Return (X, Y) of the center of cell containing provided text 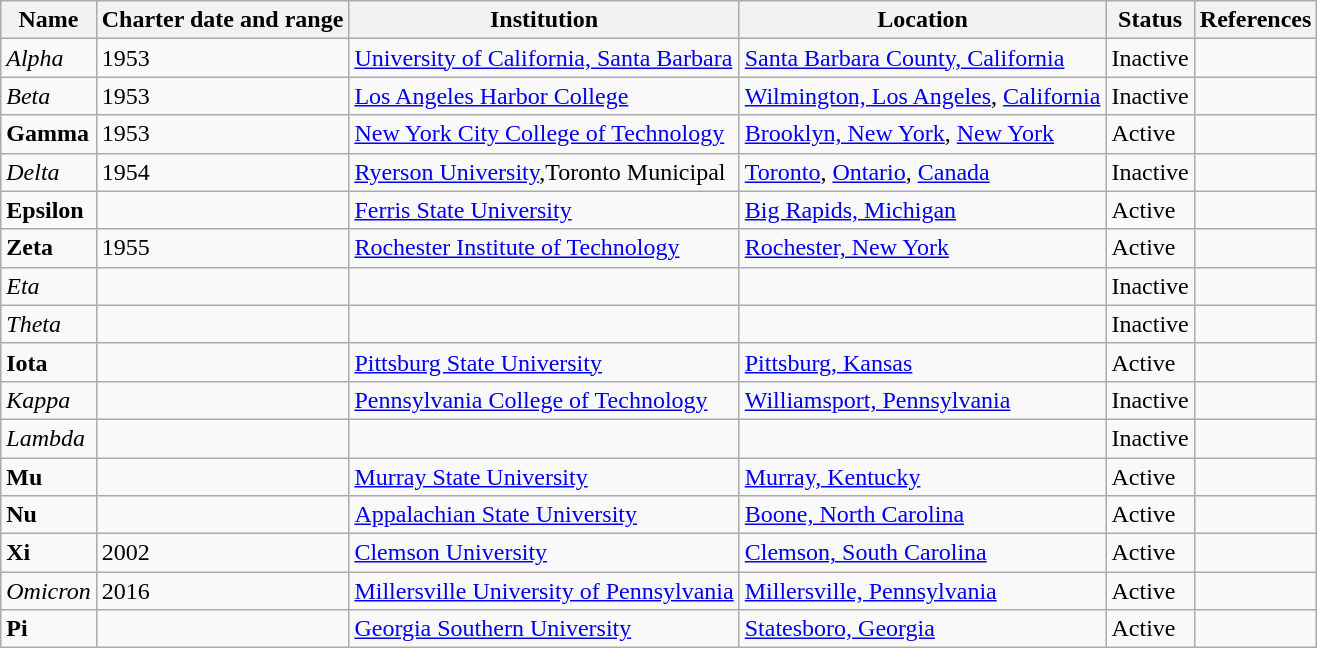
Ferris State University (544, 210)
Toronto, Ontario, Canada (922, 172)
Gamma (49, 134)
Zeta (49, 248)
Nu (49, 515)
Theta (49, 324)
Lambda (49, 438)
Mu (49, 477)
Iota (49, 362)
Kappa (49, 400)
Name (49, 20)
Pennsylvania College of Technology (544, 400)
Wilmington, Los Angeles, California (922, 96)
Eta (49, 286)
2016 (222, 591)
Los Angeles Harbor College (544, 96)
Rochester, New York (922, 248)
Pittsburg State University (544, 362)
Pittsburg, Kansas (922, 362)
Alpha (49, 58)
Appalachian State University (544, 515)
2002 (222, 553)
Murray State University (544, 477)
Georgia Southern University (544, 629)
University of California, Santa Barbara (544, 58)
Williamsport, Pennsylvania (922, 400)
Xi (49, 553)
Boone, North Carolina (922, 515)
Murray, Kentucky (922, 477)
Omicron (49, 591)
Charter date and range (222, 20)
References (1256, 20)
Millersville University of Pennsylvania (544, 591)
Pi (49, 629)
1955 (222, 248)
Epsilon (49, 210)
Santa Barbara County, California (922, 58)
Clemson University (544, 553)
Big Rapids, Michigan (922, 210)
New York City College of Technology (544, 134)
Statesboro, Georgia (922, 629)
Beta (49, 96)
1954 (222, 172)
Institution (544, 20)
Millersville, Pennsylvania (922, 591)
Brooklyn, New York, New York (922, 134)
Location (922, 20)
Clemson, South Carolina (922, 553)
Ryerson University,Toronto Municipal (544, 172)
Status (1150, 20)
Rochester Institute of Technology (544, 248)
Delta (49, 172)
